Extract the [X, Y] coordinate from the center of the cell holding the provided text.  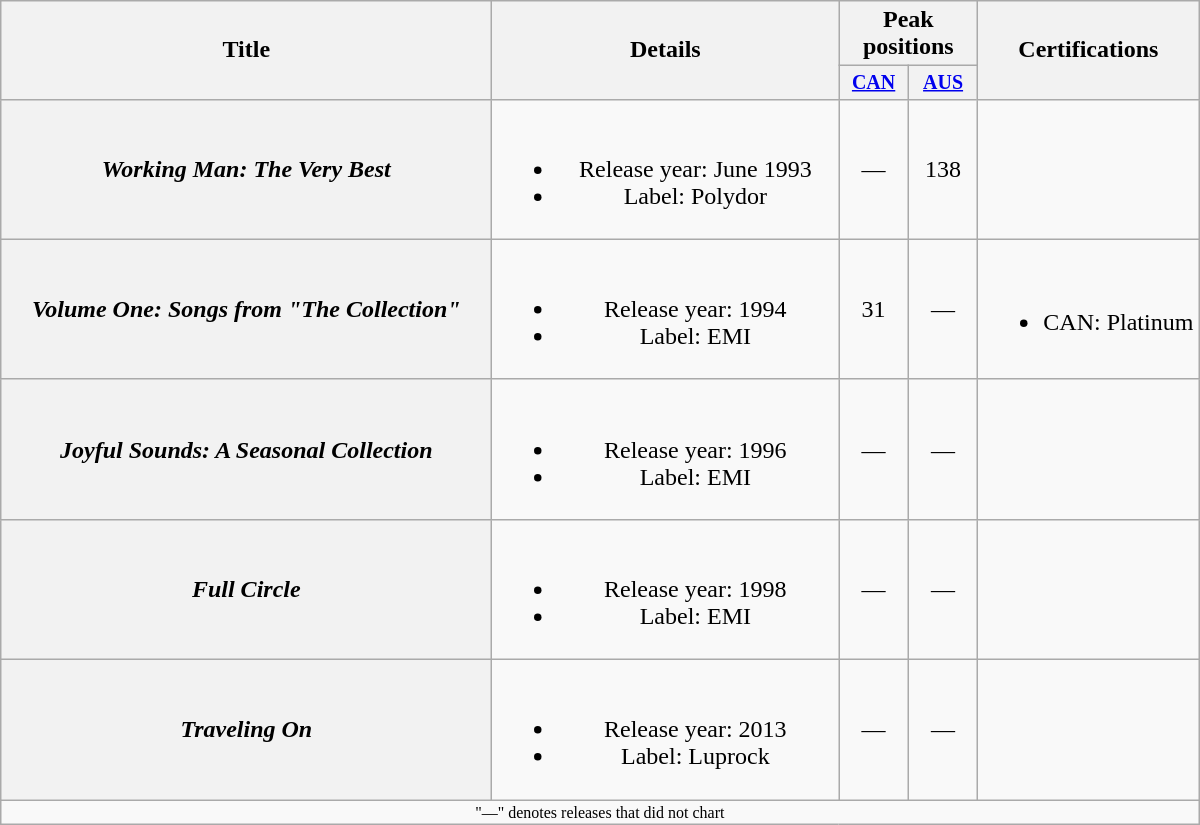
Full Circle [246, 589]
Joyful Sounds: A Seasonal Collection [246, 449]
Details [666, 50]
CAN: Platinum [1088, 309]
Peak positions [908, 34]
Release year: June 1993Label: Polydor [666, 169]
Release year: 1996Label: EMI [666, 449]
CAN [874, 82]
"—" denotes releases that did not chart [600, 812]
Certifications [1088, 50]
Working Man: The Very Best [246, 169]
Volume One: Songs from "The Collection" [246, 309]
Release year: 1994Label: EMI [666, 309]
Release year: 1998Label: EMI [666, 589]
AUS [942, 82]
138 [942, 169]
31 [874, 309]
Release year: 2013Label: Luprock [666, 730]
Traveling On [246, 730]
Title [246, 50]
